Provide the [X, Y] coordinate of the cell's center where the given text is located.  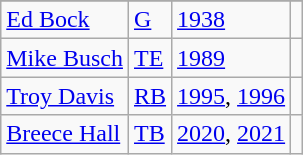
1989 [232, 58]
Ed Bock [65, 20]
1938 [232, 20]
Breece Hall [65, 134]
G [150, 20]
TE [150, 58]
Troy Davis [65, 96]
1995, 1996 [232, 96]
Mike Busch [65, 58]
2020, 2021 [232, 134]
TB [150, 134]
RB [150, 96]
